Find where the given text appears and provide that cell's center as [X, Y] coordinate. 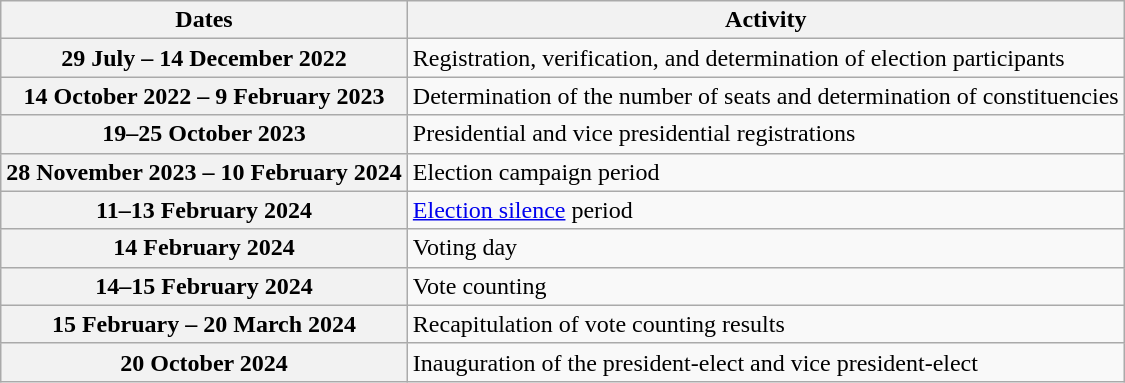
Inauguration of the president-elect and vice president-elect [766, 362]
11–13 February 2024 [204, 210]
Presidential and vice presidential registrations [766, 134]
Dates [204, 20]
15 February – 20 March 2024 [204, 324]
14–15 February 2024 [204, 286]
Determination of the number of seats and determination of constituencies [766, 96]
Activity [766, 20]
28 November 2023 – 10 February 2024 [204, 172]
14 October 2022 – 9 February 2023 [204, 96]
Recapitulation of vote counting results [766, 324]
29 July – 14 December 2022 [204, 58]
Vote counting [766, 286]
19–25 October 2023 [204, 134]
Election campaign period [766, 172]
Election silence period [766, 210]
Registration, verification, and determination of election participants [766, 58]
Voting day [766, 248]
14 February 2024 [204, 248]
20 October 2024 [204, 362]
